Capture the cell that displays the provided text and extract its (X, Y) central coordinate. 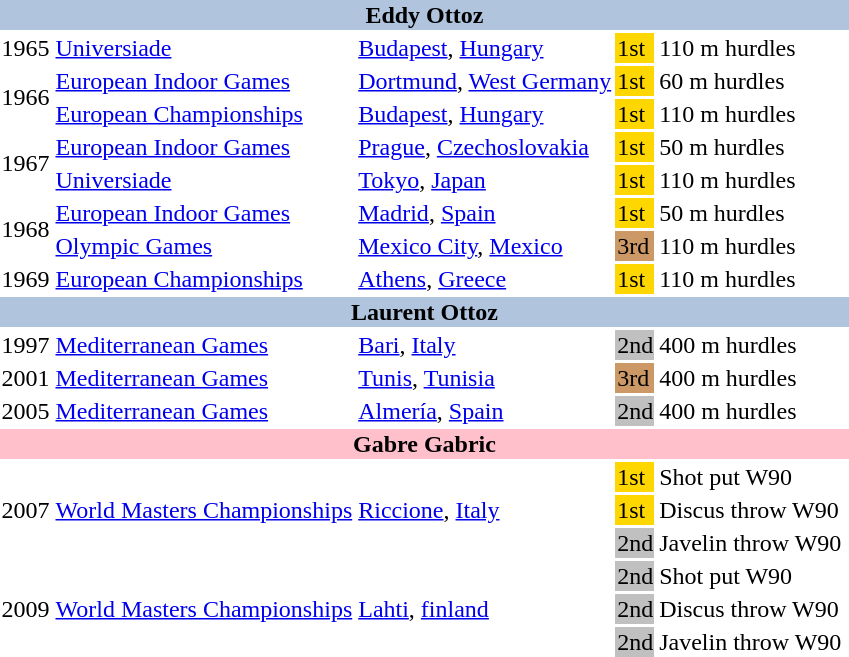
Madrid, Spain (485, 213)
2001 (26, 378)
Mexico City, Mexico (485, 246)
1965 (26, 48)
Lahti, finland (485, 609)
1966 (26, 98)
1967 (26, 164)
2007 (26, 510)
Laurent Ottoz (424, 312)
Olympic Games (204, 246)
2009 (26, 609)
Dortmund, West Germany (485, 81)
Tunis, Tunisia (485, 378)
1969 (26, 279)
Almería, Spain (485, 411)
Eddy Ottoz (424, 15)
Bari, Italy (485, 345)
1968 (26, 230)
Tokyo, Japan (485, 180)
Prague, Czechoslovakia (485, 147)
2005 (26, 411)
Gabre Gabric (424, 444)
Athens, Greece (485, 279)
Riccione, Italy (485, 510)
60 m hurdles (750, 81)
1997 (26, 345)
